Capture the cell that displays the provided text and extract its (x, y) central coordinate. 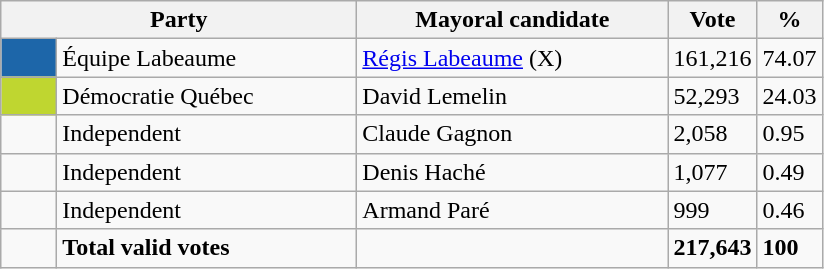
% (790, 20)
999 (712, 210)
0.95 (790, 134)
24.03 (790, 96)
2,058 (712, 134)
100 (790, 248)
74.07 (790, 58)
52,293 (712, 96)
Claude Gagnon (512, 134)
Régis Labeaume (X) (512, 58)
Armand Paré (512, 210)
Mayoral candidate (512, 20)
Démocratie Québec (207, 96)
Denis Haché (512, 172)
1,077 (712, 172)
Vote (712, 20)
Équipe Labeaume (207, 58)
Total valid votes (207, 248)
0.46 (790, 210)
David Lemelin (512, 96)
Party (179, 20)
0.49 (790, 172)
217,643 (712, 248)
161,216 (712, 58)
